Return the (X, Y) coordinate for the center point of the cell that contains the specified text.  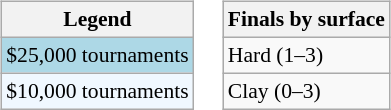
Clay (0–3) (306, 91)
Hard (1–3) (306, 55)
Finals by surface (306, 20)
Legend (97, 20)
$25,000 tournaments (97, 55)
$10,000 tournaments (97, 91)
